Search for the cell housing the specified text and yield its (X, Y) center coordinate. 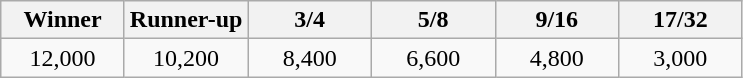
10,200 (186, 58)
8,400 (310, 58)
3,000 (681, 58)
9/16 (557, 20)
17/32 (681, 20)
Runner-up (186, 20)
4,800 (557, 58)
12,000 (63, 58)
Winner (63, 20)
6,600 (433, 58)
3/4 (310, 20)
5/8 (433, 20)
